Find where the given text appears and provide that cell's center as (x, y) coordinate. 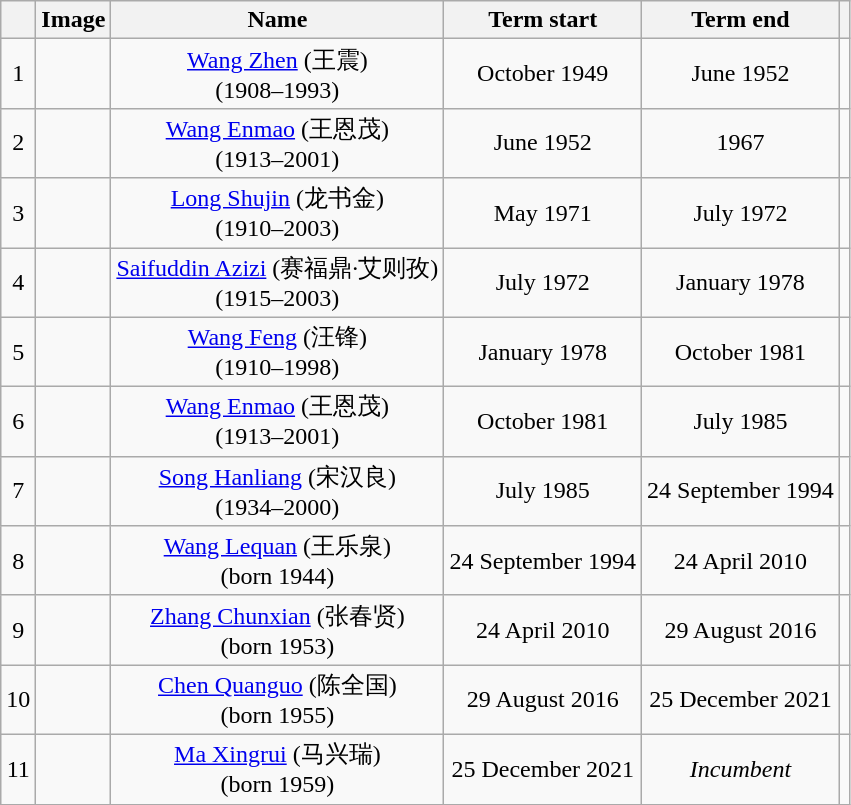
Chen Quanguo (陈全国)(born 1955) (278, 700)
6 (18, 422)
Zhang Chunxian (张春贤)(born 1953) (278, 630)
Image (74, 20)
Wang Zhen (王震)(1908–1993) (278, 74)
Name (278, 20)
May 1971 (543, 213)
4 (18, 283)
Incumbent (741, 769)
7 (18, 491)
Term end (741, 20)
Term start (543, 20)
2 (18, 143)
8 (18, 561)
10 (18, 700)
Long Shujin (龙书金)(1910–2003) (278, 213)
11 (18, 769)
1 (18, 74)
October 1949 (543, 74)
Song Hanliang (宋汉良)(1934–2000) (278, 491)
Saifuddin Azizi (赛福鼎·艾则孜)(1915–2003) (278, 283)
5 (18, 352)
Wang Feng (汪锋)(1910–1998) (278, 352)
1967 (741, 143)
Wang Lequan (王乐泉)(born 1944) (278, 561)
Ma Xingrui (马兴瑞)(born 1959) (278, 769)
9 (18, 630)
3 (18, 213)
